Detect which cell encompasses the target text, then output its (X, Y) center coordinate. 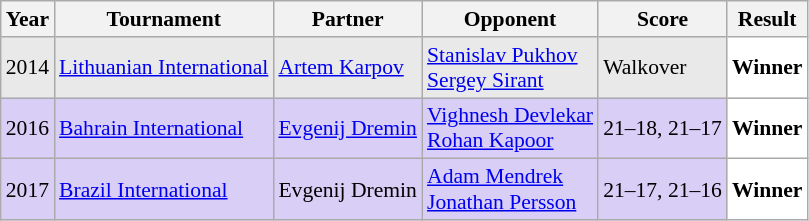
2014 (28, 68)
2016 (28, 128)
21–17, 21–16 (662, 190)
Adam Mendrek Jonathan Persson (510, 190)
Vighnesh Devlekar Rohan Kapoor (510, 128)
Walkover (662, 68)
Stanislav Pukhov Sergey Sirant (510, 68)
Tournament (164, 19)
21–18, 21–17 (662, 128)
Bahrain International (164, 128)
Year (28, 19)
Score (662, 19)
Partner (348, 19)
Lithuanian International (164, 68)
Opponent (510, 19)
Artem Karpov (348, 68)
Brazil International (164, 190)
Result (768, 19)
2017 (28, 190)
